Output the [x, y] coordinate of the center of the cell containing the given text.  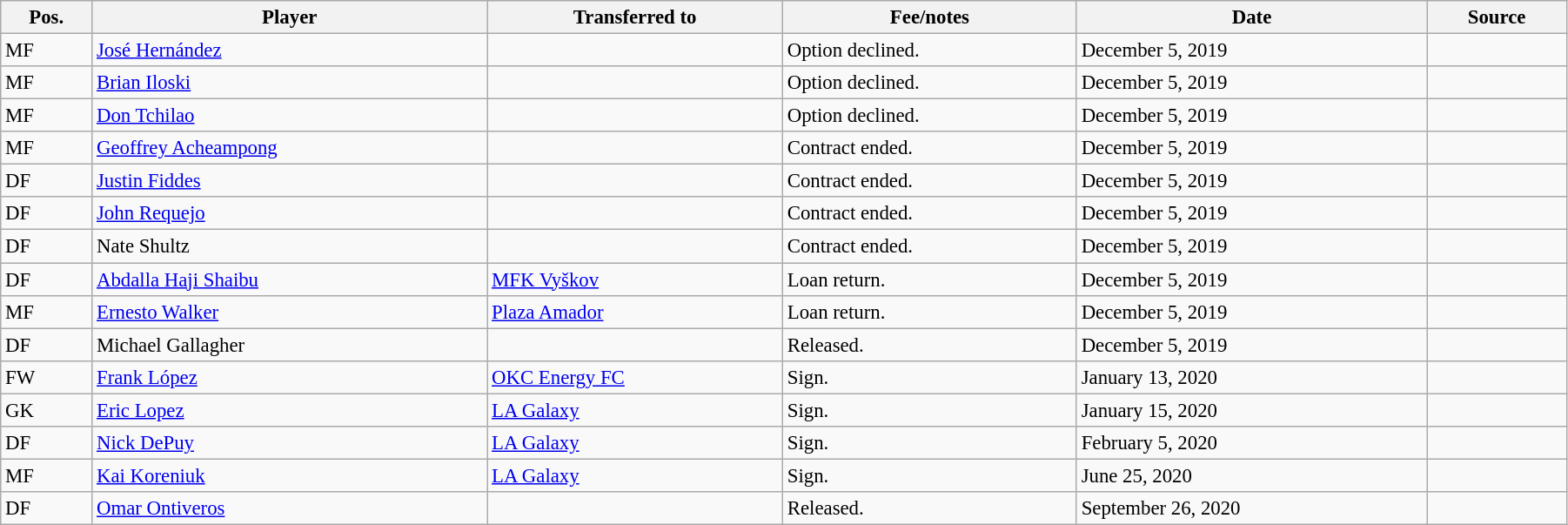
June 25, 2020 [1251, 475]
GK [47, 410]
September 26, 2020 [1251, 508]
Nick DePuy [290, 443]
FW [47, 377]
Michael Gallagher [290, 345]
Omar Ontiveros [290, 508]
Brian Iloski [290, 83]
February 5, 2020 [1251, 443]
MFK Vyškov [635, 279]
Ernesto Walker [290, 312]
Player [290, 17]
Source [1497, 17]
Pos. [47, 17]
January 13, 2020 [1251, 377]
Frank López [290, 377]
Date [1251, 17]
José Hernández [290, 50]
John Requejo [290, 213]
Don Tchilao [290, 116]
Kai Koreniuk [290, 475]
Nate Shultz [290, 246]
Geoffrey Acheampong [290, 148]
January 15, 2020 [1251, 410]
Eric Lopez [290, 410]
OKC Energy FC [635, 377]
Fee/notes [929, 17]
Justin Fiddes [290, 181]
Plaza Amador [635, 312]
Transferred to [635, 17]
Abdalla Haji Shaibu [290, 279]
